From the cell containing the given text, extract its center point as [X, Y] coordinate. 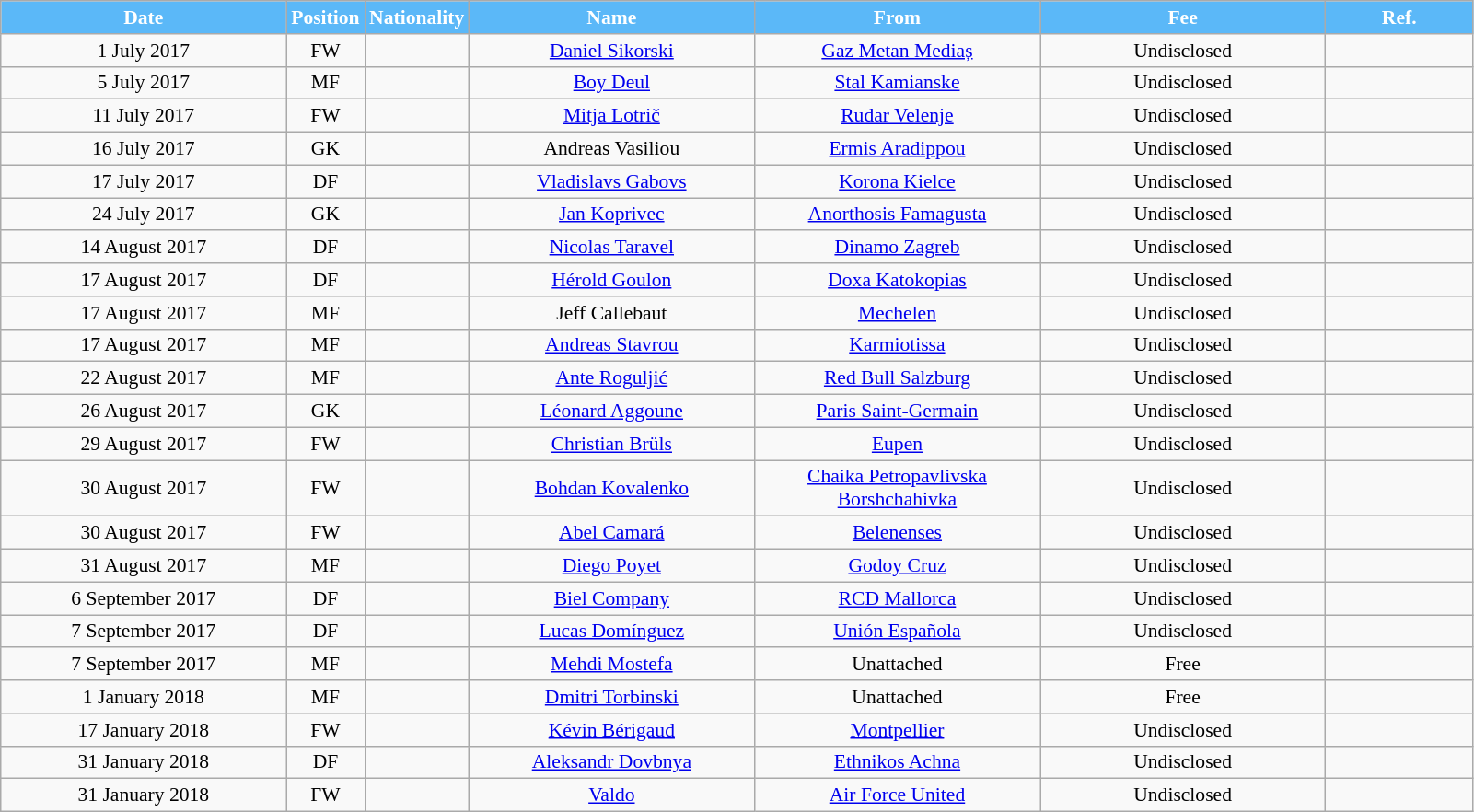
Christian Brüls [611, 444]
Paris Saint-Germain [897, 412]
Korona Kielce [897, 181]
Gaz Metan Mediaș [897, 51]
Abel Camará [611, 533]
Mehdi Mostefa [611, 665]
Ante Roguljić [611, 378]
6 September 2017 [144, 598]
Jeff Callebaut [611, 313]
Valdo [611, 795]
Red Bull Salzburg [897, 378]
Chaika Petropavlivska Borshchahivka [897, 488]
16 July 2017 [144, 149]
Doxa Katokopias [897, 280]
11 July 2017 [144, 116]
From [897, 17]
Anorthosis Famagusta [897, 215]
Daniel Sikorski [611, 51]
Montpellier [897, 730]
Nationality [416, 17]
Ref. [1399, 17]
Nicolas Taravel [611, 248]
Hérold Goulon [611, 280]
Position [326, 17]
Jan Koprivec [611, 215]
Vladislavs Gabovs [611, 181]
Dmitri Torbinski [611, 697]
RCD Mallorca [897, 598]
Godoy Cruz [897, 566]
1 July 2017 [144, 51]
Kévin Bérigaud [611, 730]
Andreas Stavrou [611, 345]
Stal Kamianske [897, 83]
24 July 2017 [144, 215]
29 August 2017 [144, 444]
Diego Poyet [611, 566]
Rudar Velenje [897, 116]
Date [144, 17]
Ermis Aradippou [897, 149]
31 August 2017 [144, 566]
Fee [1183, 17]
17 January 2018 [144, 730]
Karmiotissa [897, 345]
Dinamo Zagreb [897, 248]
Ethnikos Achna [897, 762]
22 August 2017 [144, 378]
26 August 2017 [144, 412]
Aleksandr Dovbnya [611, 762]
Bohdan Kovalenko [611, 488]
Unión Española [897, 632]
17 July 2017 [144, 181]
Lucas Domínguez [611, 632]
5 July 2017 [144, 83]
Eupen [897, 444]
Biel Company [611, 598]
Air Force United [897, 795]
Belenenses [897, 533]
14 August 2017 [144, 248]
Mechelen [897, 313]
1 January 2018 [144, 697]
Andreas Vasiliou [611, 149]
Name [611, 17]
Mitja Lotrič [611, 116]
Léonard Aggoune [611, 412]
Boy Deul [611, 83]
